Locate the cell with the specified text and output its [x, y] center coordinate. 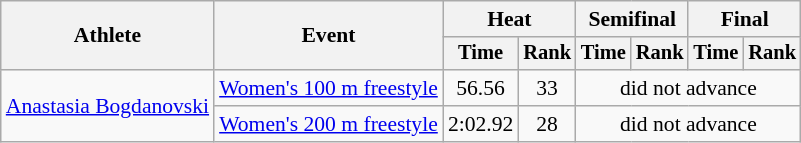
33 [547, 88]
56.56 [480, 88]
Semifinal [632, 19]
Anastasia Bogdanovski [108, 106]
Women's 100 m freestyle [328, 88]
Women's 200 m freestyle [328, 124]
28 [547, 124]
Final [744, 19]
Heat [510, 19]
2:02.92 [480, 124]
Athlete [108, 36]
Event [328, 36]
